Scan for the cell matching the given text and deliver its (X, Y) coordinate at center. 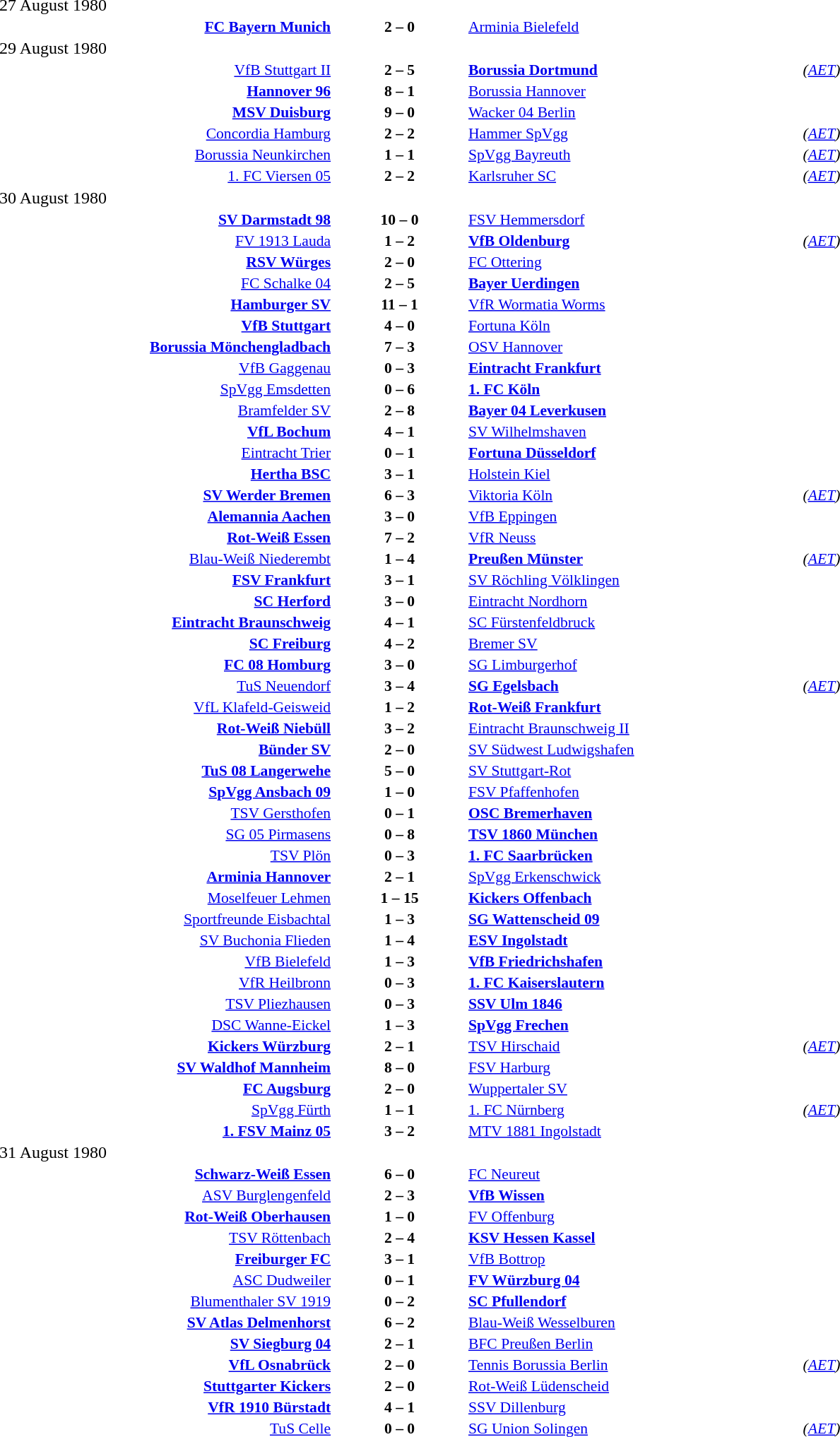
Arminia Bielefeld (634, 27)
VfR Neuss (634, 537)
Holstein Kiel (634, 473)
VfB Oldenburg (634, 240)
FV Würzburg 04 (634, 1280)
2 – 4 (400, 1238)
Eintracht Braunschweig II (634, 728)
1. FC Saarbrücken (634, 855)
TSV 1860 München (634, 834)
Fortuna Düsseldorf (634, 452)
MTV 1881 Ingolstadt (634, 1130)
Wacker 04 Berlin (634, 112)
Fortuna Köln (634, 325)
7 – 3 (400, 346)
1 – 15 (400, 897)
Borussia Hannover (634, 91)
Kickers Offenbach (634, 897)
SV Wilhelmshaven (634, 431)
4 – 2 (400, 643)
Hammer SpVgg (634, 134)
VfB Bottrop (634, 1259)
SG Egelsbach (634, 685)
FSV Hemmersdorf (634, 219)
TSV Hirschaid (634, 1046)
5 – 0 (400, 770)
SC Pfullendorf (634, 1301)
SV Röchling Völklingen (634, 579)
KSV Hessen Kassel (634, 1238)
Eintracht Nordhorn (634, 601)
7 – 2 (400, 537)
OSV Hannover (634, 346)
9 – 0 (400, 112)
Eintracht Frankfurt (634, 367)
6 – 0 (400, 1174)
2 – 8 (400, 410)
Viktoria Köln (634, 495)
FC Ottering (634, 261)
Tennis Borussia Berlin (634, 1365)
SC Fürstenfeldbruck (634, 622)
3 – 4 (400, 685)
SV Südwest Ludwigshafen (634, 749)
11 – 1 (400, 304)
BFC Preußen Berlin (634, 1344)
SpVgg Erkenschwick (634, 876)
VfB Wissen (634, 1195)
VfB Eppingen (634, 516)
VfB Friedrichshafen (634, 961)
SpVgg Bayreuth (634, 155)
SG Limburgerhof (634, 664)
Blau-Weiß Wesselburen (634, 1323)
OSC Bremerhaven (634, 812)
SSV Dillenburg (634, 1407)
Rot-Weiß Lüdenscheid (634, 1386)
Karlsruher SC (634, 176)
8 – 1 (400, 91)
0 – 8 (400, 834)
VfR Wormatia Worms (634, 304)
FC Neureut (634, 1174)
FSV Pfaffenhofen (634, 791)
4 – 0 (400, 325)
10 – 0 (400, 219)
Wuppertaler SV (634, 1088)
Bayer Uerdingen (634, 283)
1. FC Kaiserslautern (634, 982)
SV Stuttgart-Rot (634, 770)
FSV Harburg (634, 1067)
SpVgg Frechen (634, 1024)
Bayer 04 Leverkusen (634, 410)
6 – 3 (400, 495)
SG Wattenscheid 09 (634, 918)
Borussia Dortmund (634, 70)
Preußen Münster (634, 558)
1. FC Nürnberg (634, 1109)
6 – 2 (400, 1323)
2 – 3 (400, 1195)
0 – 2 (400, 1301)
FV Offenburg (634, 1217)
0 – 6 (400, 389)
8 – 0 (400, 1067)
1. FC Köln (634, 389)
Bremer SV (634, 643)
ESV Ingolstadt (634, 940)
Rot-Weiß Frankfurt (634, 706)
SSV Ulm 1846 (634, 1003)
